Extract the (X, Y) coordinate from the center of the cell holding the provided text.  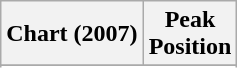
PeakPosition (190, 34)
Chart (2007) (72, 34)
